Determine the (x, y) coordinate at the center of the cell enclosing the given text.  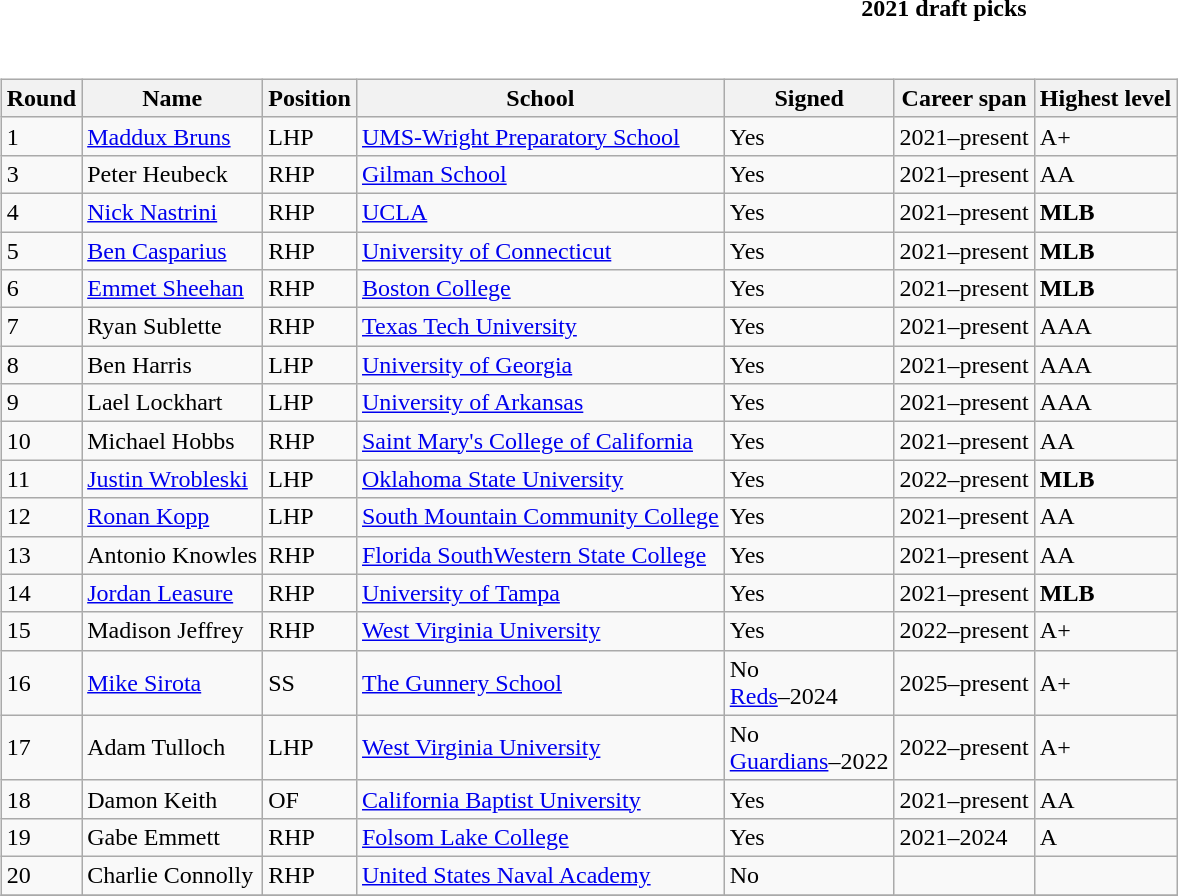
Oklahoma State University (540, 479)
Madison Jeffrey (172, 631)
Charlie Connolly (172, 875)
Maddux Bruns (172, 136)
Gabe Emmett (172, 837)
The Gunnery School (540, 682)
12 (41, 517)
NoGuardians–2022 (809, 748)
Highest level (1105, 98)
UMS-Wright Preparatory School (540, 136)
1 (41, 136)
Peter Heubeck (172, 174)
Ryan Sublette (172, 327)
3 (41, 174)
California Baptist University (540, 799)
University of Connecticut (540, 251)
Texas Tech University (540, 327)
Boston College (540, 289)
Folsom Lake College (540, 837)
Round (41, 98)
17 (41, 748)
Lael Lockhart (172, 403)
A (1105, 837)
Antonio Knowles (172, 555)
11 (41, 479)
13 (41, 555)
Jordan Leasure (172, 593)
9 (41, 403)
Michael Hobbs (172, 441)
Damon Keith (172, 799)
No (809, 875)
6 (41, 289)
10 (41, 441)
South Mountain Community College (540, 517)
8 (41, 365)
Career span (964, 98)
5 (41, 251)
United States Naval Academy (540, 875)
Saint Mary's College of California (540, 441)
Position (310, 98)
Mike Sirota (172, 682)
OF (310, 799)
University of Tampa (540, 593)
Ronan Kopp (172, 517)
University of Georgia (540, 365)
School (540, 98)
18 (41, 799)
SS (310, 682)
Ben Casparius (172, 251)
16 (41, 682)
Name (172, 98)
2025–present (964, 682)
14 (41, 593)
2021–2024 (964, 837)
19 (41, 837)
Gilman School (540, 174)
NoReds–2024 (809, 682)
University of Arkansas (540, 403)
Adam Tulloch (172, 748)
Ben Harris (172, 365)
20 (41, 875)
Emmet Sheehan (172, 289)
Nick Nastrini (172, 212)
4 (41, 212)
15 (41, 631)
Signed (809, 98)
UCLA (540, 212)
Florida SouthWestern State College (540, 555)
Justin Wrobleski (172, 479)
7 (41, 327)
